Pinpoint the cell where the given text exists, returning its [X, Y] midpoint coordinate. 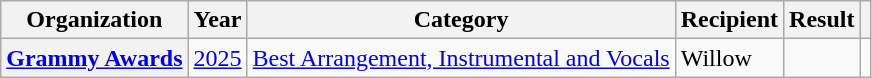
Organization [94, 20]
2025 [218, 58]
Grammy Awards [94, 58]
Willow [729, 58]
Best Arrangement, Instrumental and Vocals [461, 58]
Year [218, 20]
Recipient [729, 20]
Category [461, 20]
Result [822, 20]
